Search for the cell housing the specified text and yield its [x, y] center coordinate. 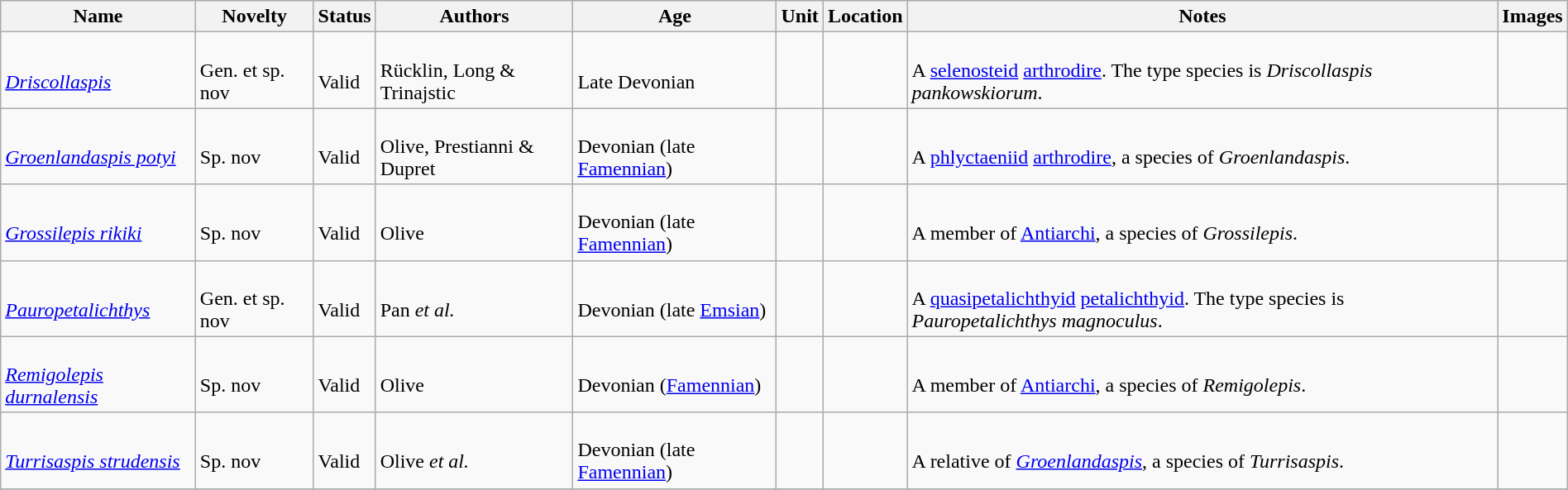
A relative of Groenlandaspis, a species of Turrisaspis. [1202, 450]
Remigolepis durnalensis [98, 374]
Location [865, 17]
Rücklin, Long & Trinajstic [475, 70]
Olive et al. [475, 450]
Unit [800, 17]
Turrisaspis strudensis [98, 450]
Olive, Prestianni & Dupret [475, 146]
Late Devonian [675, 70]
A phlyctaeniid arthrodire, a species of Groenlandaspis. [1202, 146]
Name [98, 17]
Novelty [255, 17]
Grossilepis rikiki [98, 222]
Pauropetalichthys [98, 298]
Devonian (late Emsian) [675, 298]
Driscollaspis [98, 70]
Notes [1202, 17]
Status [344, 17]
Groenlandaspis potyi [98, 146]
Age [675, 17]
A quasipetalichthyid petalichthyid. The type species is Pauropetalichthys magnoculus. [1202, 298]
A selenosteid arthrodire. The type species is Driscollaspis pankowskiorum. [1202, 70]
Devonian (Famennian) [675, 374]
Authors [475, 17]
Images [1532, 17]
A member of Antiarchi, a species of Remigolepis. [1202, 374]
A member of Antiarchi, a species of Grossilepis. [1202, 222]
Pan et al. [475, 298]
